Provide the (X, Y) coordinate of the cell's center where the given text is located.  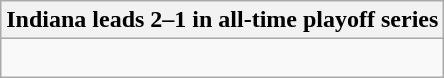
Indiana leads 2–1 in all-time playoff series (222, 20)
